Provide the [X, Y] coordinate of the cell's center where the given text is located.  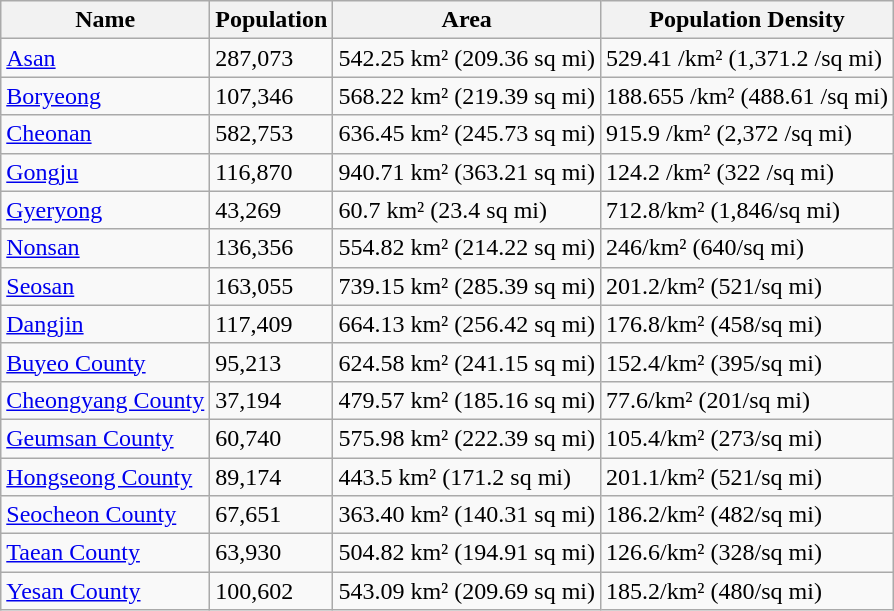
Population [272, 20]
100,602 [272, 591]
67,651 [272, 515]
Seosan [106, 286]
246/km² (640/sq mi) [746, 248]
201.2/km² (521/sq mi) [746, 286]
124.2 /km² (322 /sq mi) [746, 172]
443.5 km² (171.2 sq mi) [467, 477]
117,409 [272, 324]
176.8/km² (458/sq mi) [746, 324]
664.13 km² (256.42 sq mi) [467, 324]
Boryeong [106, 96]
Yesan County [106, 591]
Gongju [106, 172]
479.57 km² (185.16 sq mi) [467, 400]
Area [467, 20]
554.82 km² (214.22 sq mi) [467, 248]
152.4/km² (395/sq mi) [746, 362]
Cheonan [106, 134]
116,870 [272, 172]
739.15 km² (285.39 sq mi) [467, 286]
624.58 km² (241.15 sq mi) [467, 362]
Seocheon County [106, 515]
37,194 [272, 400]
915.9 /km² (2,372 /sq mi) [746, 134]
Cheongyang County [106, 400]
186.2/km² (482/sq mi) [746, 515]
543.09 km² (209.69 sq mi) [467, 591]
77.6/km² (201/sq mi) [746, 400]
712.8/km² (1,846/sq mi) [746, 210]
105.4/km² (273/sq mi) [746, 438]
107,346 [272, 96]
163,055 [272, 286]
529.41 /km² (1,371.2 /sq mi) [746, 58]
636.45 km² (245.73 sq mi) [467, 134]
185.2/km² (480/sq mi) [746, 591]
Gyeryong [106, 210]
Nonsan [106, 248]
201.1/km² (521/sq mi) [746, 477]
504.82 km² (194.91 sq mi) [467, 553]
940.71 km² (363.21 sq mi) [467, 172]
95,213 [272, 362]
136,356 [272, 248]
Population Density [746, 20]
Name [106, 20]
Hongseong County [106, 477]
Dangjin [106, 324]
568.22 km² (219.39 sq mi) [467, 96]
287,073 [272, 58]
542.25 km² (209.36 sq mi) [467, 58]
575.98 km² (222.39 sq mi) [467, 438]
363.40 km² (140.31 sq mi) [467, 515]
43,269 [272, 210]
Taean County [106, 553]
63,930 [272, 553]
188.655 /km² (488.61 /sq mi) [746, 96]
60,740 [272, 438]
126.6/km² (328/sq mi) [746, 553]
60.7 km² (23.4 sq mi) [467, 210]
Geumsan County [106, 438]
Asan [106, 58]
582,753 [272, 134]
Buyeo County [106, 362]
89,174 [272, 477]
